For the text-containing cell, return its midpoint in (X, Y) coordinate format. 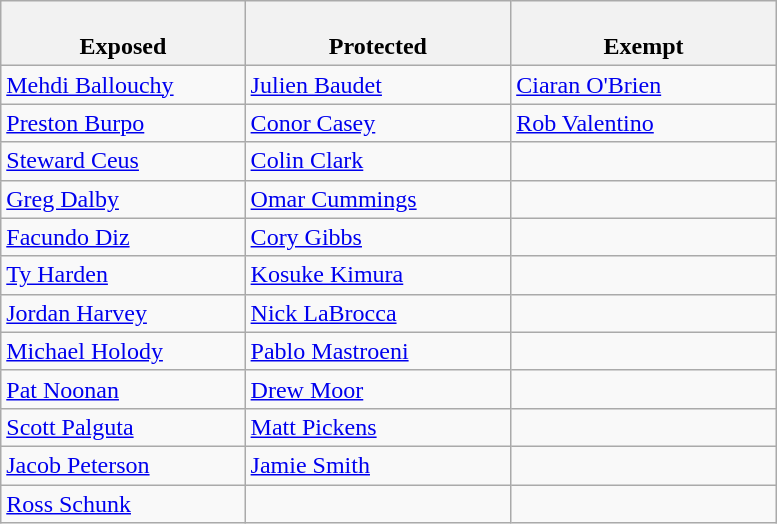
Pablo Mastroeni (378, 351)
Ty Harden (123, 275)
Cory Gibbs (378, 237)
Drew Moor (378, 389)
Steward Ceus (123, 161)
Scott Palguta (123, 427)
Conor Casey (378, 123)
Omar Cummings (378, 199)
Protected (378, 34)
Jacob Peterson (123, 465)
Mehdi Ballouchy (123, 85)
Michael Holody (123, 351)
Julien Baudet (378, 85)
Ciaran O'Brien (644, 85)
Jamie Smith (378, 465)
Facundo Diz (123, 237)
Colin Clark (378, 161)
Nick LaBrocca (378, 313)
Jordan Harvey (123, 313)
Exposed (123, 34)
Exempt (644, 34)
Matt Pickens (378, 427)
Greg Dalby (123, 199)
Pat Noonan (123, 389)
Ross Schunk (123, 503)
Kosuke Kimura (378, 275)
Rob Valentino (644, 123)
Preston Burpo (123, 123)
